Return the (x, y) coordinate for the center point of the cell that contains the specified text.  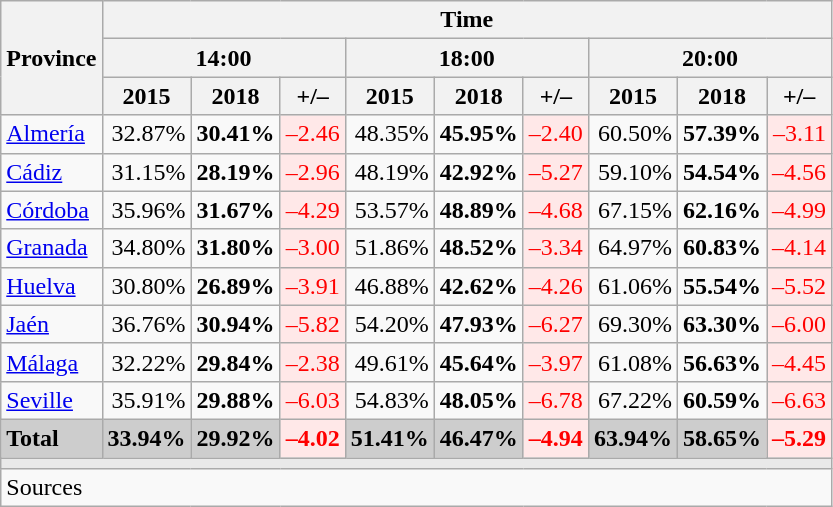
42.92% (478, 172)
32.87% (146, 134)
–3.91 (312, 286)
–4.45 (800, 362)
–3.34 (556, 248)
–2.46 (312, 134)
49.61% (390, 362)
Jaén (52, 324)
Seville (52, 400)
Huelva (52, 286)
–6.63 (800, 400)
Málaga (52, 362)
30.41% (236, 134)
60.83% (722, 248)
–6.03 (312, 400)
28.19% (236, 172)
Total (52, 438)
51.86% (390, 248)
53.57% (390, 210)
Córdoba (52, 210)
56.63% (722, 362)
–6.00 (800, 324)
33.94% (146, 438)
–5.52 (800, 286)
Cádiz (52, 172)
64.97% (632, 248)
57.39% (722, 134)
35.96% (146, 210)
–5.82 (312, 324)
–5.29 (800, 438)
–4.94 (556, 438)
–4.29 (312, 210)
–4.14 (800, 248)
34.80% (146, 248)
54.20% (390, 324)
–3.00 (312, 248)
48.19% (390, 172)
63.94% (632, 438)
48.35% (390, 134)
69.30% (632, 324)
–6.78 (556, 400)
–4.99 (800, 210)
–3.11 (800, 134)
29.92% (236, 438)
31.15% (146, 172)
48.52% (478, 248)
–4.02 (312, 438)
18:00 (466, 58)
58.65% (722, 438)
Time (467, 20)
36.76% (146, 324)
30.80% (146, 286)
Almería (52, 134)
61.06% (632, 286)
61.08% (632, 362)
–4.68 (556, 210)
14:00 (224, 58)
–4.26 (556, 286)
51.41% (390, 438)
31.80% (236, 248)
–4.56 (800, 172)
54.83% (390, 400)
29.88% (236, 400)
–2.38 (312, 362)
62.16% (722, 210)
60.50% (632, 134)
26.89% (236, 286)
–2.96 (312, 172)
32.22% (146, 362)
48.89% (478, 210)
20:00 (710, 58)
Sources (416, 488)
45.95% (478, 134)
60.59% (722, 400)
48.05% (478, 400)
63.30% (722, 324)
54.54% (722, 172)
Province (52, 58)
35.91% (146, 400)
–5.27 (556, 172)
Granada (52, 248)
45.64% (478, 362)
59.10% (632, 172)
–6.27 (556, 324)
47.93% (478, 324)
67.15% (632, 210)
29.84% (236, 362)
55.54% (722, 286)
–3.97 (556, 362)
31.67% (236, 210)
46.47% (478, 438)
46.88% (390, 286)
42.62% (478, 286)
–2.40 (556, 134)
30.94% (236, 324)
67.22% (632, 400)
